Output the (x, y) coordinate of the center of the cell containing the given text.  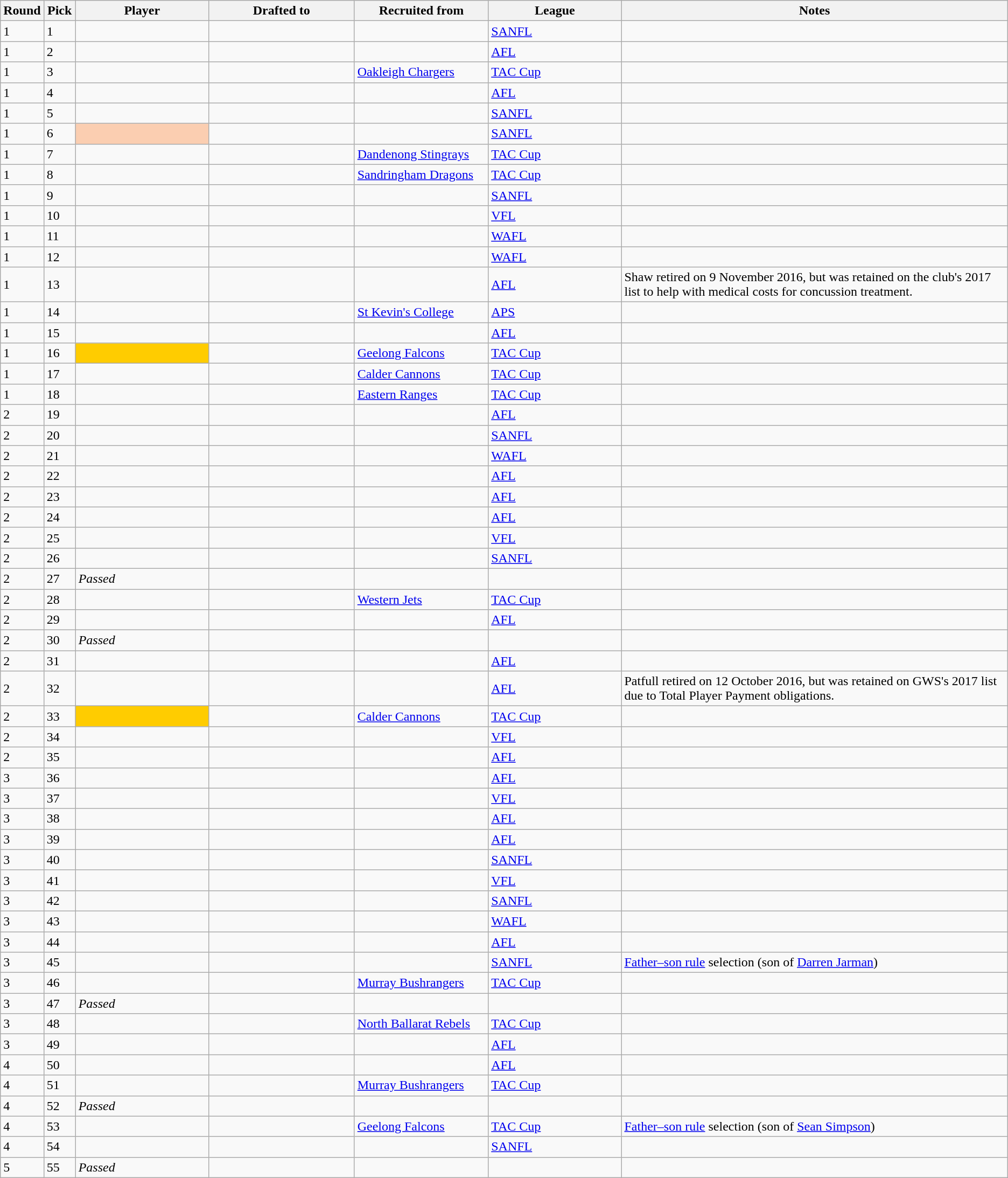
52 (59, 1106)
18 (59, 394)
29 (59, 620)
Pick (59, 11)
24 (59, 517)
16 (59, 353)
6 (59, 134)
Notes (814, 11)
21 (59, 456)
51 (59, 1085)
12 (59, 257)
35 (59, 757)
33 (59, 716)
APS (555, 312)
11 (59, 236)
17 (59, 374)
41 (59, 880)
Round (22, 11)
36 (59, 778)
34 (59, 737)
8 (59, 175)
47 (59, 1003)
Sandringham Dragons (421, 175)
37 (59, 798)
Oakleigh Chargers (421, 72)
7 (59, 154)
Shaw retired on 9 November 2016, but was retained on the club's 2017 list to help with medical costs for concussion treatment. (814, 284)
Eastern Ranges (421, 394)
Western Jets (421, 600)
League (555, 11)
55 (59, 1167)
49 (59, 1044)
19 (59, 415)
Patfull retired on 12 October 2016, but was retained on GWS's 2017 list due to Total Player Payment obligations. (814, 688)
54 (59, 1147)
40 (59, 860)
North Ballarat Rebels (421, 1024)
43 (59, 921)
39 (59, 839)
Drafted to (281, 11)
45 (59, 963)
20 (59, 435)
50 (59, 1065)
Recruited from (421, 11)
Father–son rule selection (son of Sean Simpson) (814, 1126)
42 (59, 901)
28 (59, 600)
46 (59, 983)
31 (59, 661)
9 (59, 195)
Father–son rule selection (son of Darren Jarman) (814, 963)
30 (59, 640)
14 (59, 312)
27 (59, 578)
23 (59, 497)
53 (59, 1126)
38 (59, 819)
25 (59, 538)
Player (142, 11)
48 (59, 1024)
15 (59, 333)
St Kevin's College (421, 312)
44 (59, 942)
10 (59, 215)
32 (59, 688)
Dandenong Stingrays (421, 154)
26 (59, 558)
13 (59, 284)
22 (59, 476)
